Extract the [x, y] coordinate from the center of the cell holding the provided text.  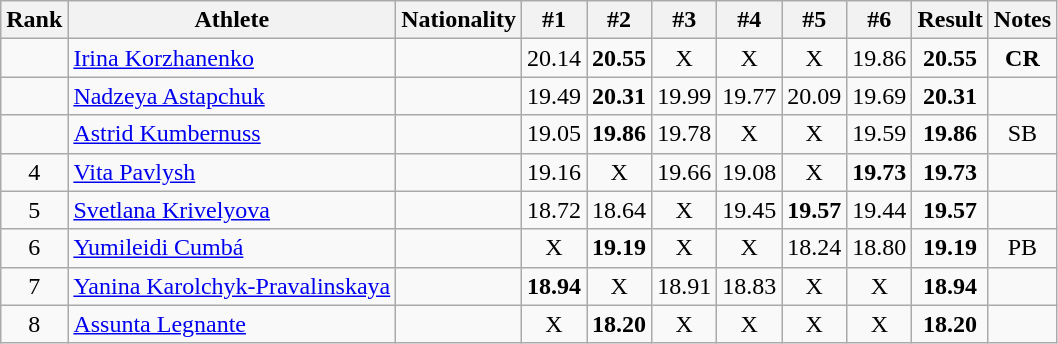
Yumileidi Cumbá [232, 248]
Result [950, 20]
#1 [554, 20]
19.69 [880, 96]
Yanina Karolchyk-Pravalinskaya [232, 286]
5 [34, 210]
Athlete [232, 20]
Vita Pavlysh [232, 172]
Nadzeya Astapchuk [232, 96]
18.72 [554, 210]
Nationality [459, 20]
#2 [620, 20]
Svetlana Krivelyova [232, 210]
#6 [880, 20]
18.91 [684, 286]
18.83 [750, 286]
19.45 [750, 210]
19.77 [750, 96]
6 [34, 248]
8 [34, 324]
19.49 [554, 96]
19.66 [684, 172]
PB [1022, 248]
19.78 [684, 134]
Notes [1022, 20]
#5 [814, 20]
#3 [684, 20]
18.64 [620, 210]
19.05 [554, 134]
4 [34, 172]
Rank [34, 20]
Astrid Kumbernuss [232, 134]
SB [1022, 134]
19.99 [684, 96]
20.09 [814, 96]
19.16 [554, 172]
19.59 [880, 134]
CR [1022, 58]
Irina Korzhanenko [232, 58]
#4 [750, 20]
18.80 [880, 248]
18.24 [814, 248]
19.08 [750, 172]
20.14 [554, 58]
Assunta Legnante [232, 324]
19.44 [880, 210]
7 [34, 286]
